For the text-containing cell, return its midpoint in (X, Y) coordinate format. 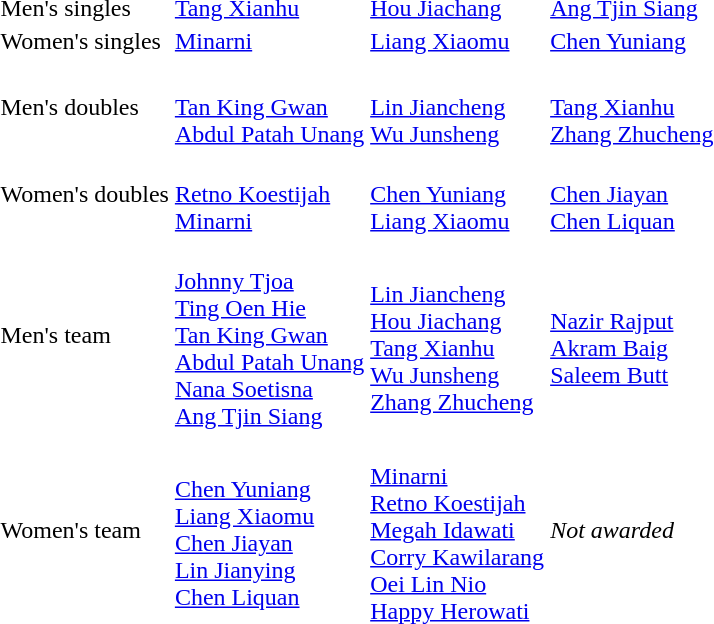
Lin JianchengHou JiachangTang XianhuWu JunshengZhang Zhucheng (458, 335)
Chen YuniangLiang Xiaomu (458, 194)
Liang Xiaomu (458, 41)
Tan King GwanAbdul Patah Unang (269, 107)
Minarni (269, 41)
Retno KoestijahMinarni (269, 194)
Johnny TjoaTing Oen HieTan King GwanAbdul Patah UnangNana SoetisnaAng Tjin Siang (269, 335)
Lin JianchengWu Junsheng (458, 107)
